Extract the (X, Y) coordinate from the center of the cell holding the provided text.  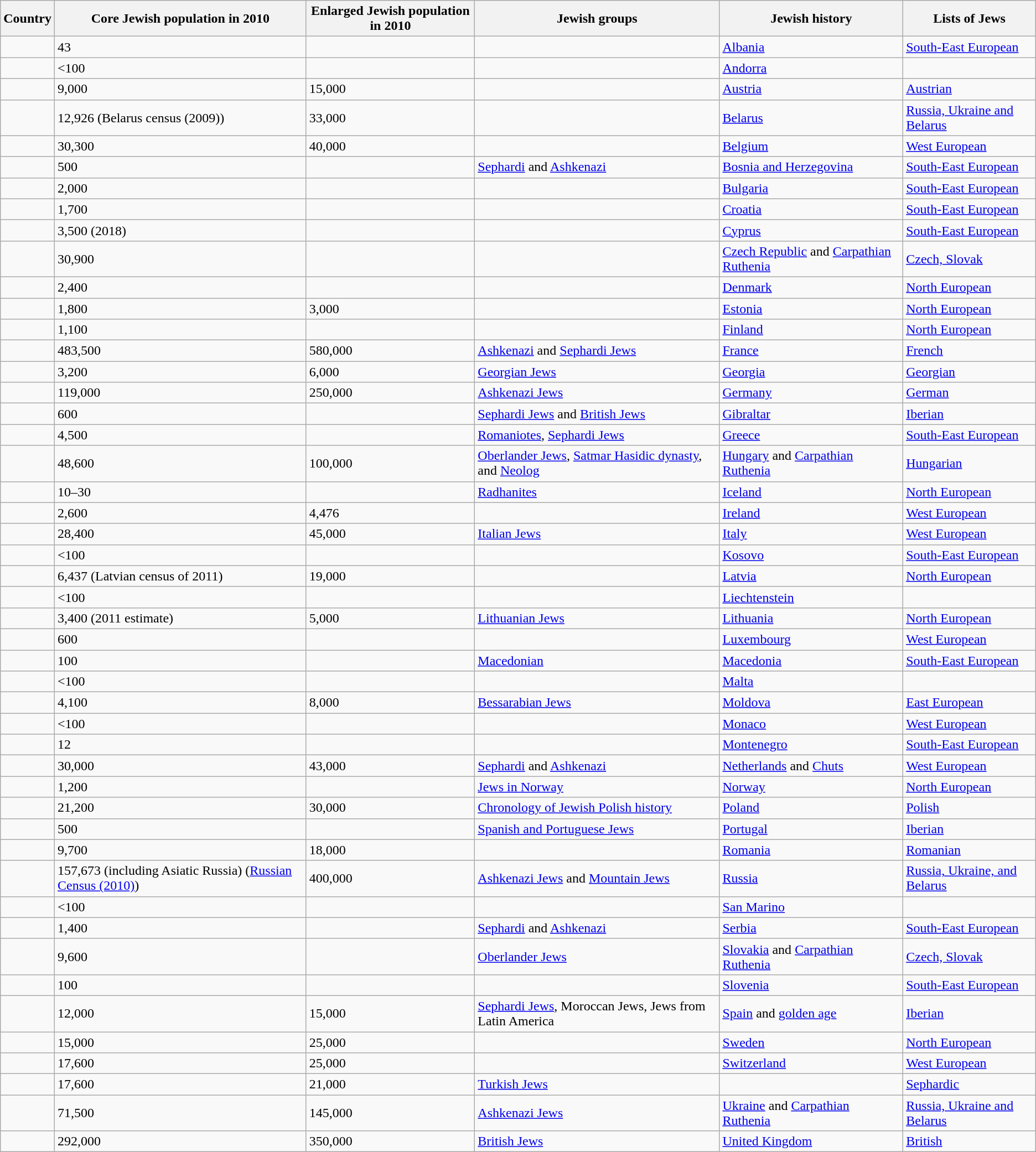
Iceland (811, 492)
Austrian (970, 89)
43,000 (391, 766)
Core Jewish population in 2010 (180, 19)
Ireland (811, 513)
Sweden (811, 1042)
21,200 (180, 808)
19,000 (391, 576)
Czech Republic and Carpathian Ruthenia (811, 259)
Belgium (811, 146)
2,000 (180, 188)
Slovenia (811, 985)
Bosnia and Herzegovina (811, 167)
Polish (970, 808)
Ashkenazi Jews and Mountain Jews (597, 879)
Sephardi Jews, Moroccan Jews, Jews from Latin America (597, 1014)
Georgian Jews (597, 372)
United Kingdom (811, 1141)
6,000 (391, 372)
British Jews (597, 1141)
Romanian (970, 850)
Gibraltar (811, 414)
Lists of Jews (970, 19)
30,300 (180, 146)
Latvia (811, 576)
157,673 (including Asiatic Russia) (Russian Census (2010)) (180, 879)
4,476 (391, 513)
Bulgaria (811, 188)
Italy (811, 534)
12,000 (180, 1014)
100,000 (391, 464)
Chronology of Jewish Polish history (597, 808)
40,000 (391, 146)
12,926 (Belarus census (2009)) (180, 117)
Radhanites (597, 492)
Poland (811, 808)
Hungary and Carpathian Ruthenia (811, 464)
Spain and golden age (811, 1014)
Moldova (811, 703)
Germany (811, 393)
Greece (811, 435)
1,200 (180, 787)
Monaco (811, 724)
350,000 (391, 1141)
1,800 (180, 308)
250,000 (391, 393)
Sephardic (970, 1084)
18,000 (391, 850)
Luxembourg (811, 639)
Croatia (811, 209)
Switzerland (811, 1063)
Lithuanian Jews (597, 618)
28,400 (180, 534)
2,600 (180, 513)
British (970, 1141)
Bessarabian Jews (597, 703)
Jews in Norway (597, 787)
Portugal (811, 829)
Austria (811, 89)
1,400 (180, 928)
Lithuania (811, 618)
48,600 (180, 464)
Italian Jews (597, 534)
400,000 (391, 879)
33,000 (391, 117)
Oberlander Jews (597, 956)
30,900 (180, 259)
Georgia (811, 372)
6,437 (Latvian census of 2011) (180, 576)
Montenegro (811, 745)
21,000 (391, 1084)
Netherlands and Chuts (811, 766)
Romania (811, 850)
French (970, 351)
Country (28, 19)
Cyprus (811, 230)
Jewish groups (597, 19)
Norway (811, 787)
Oberlander Jews, Satmar Hasidic dynasty, and Neolog (597, 464)
San Marino (811, 907)
3,400 (2011 estimate) (180, 618)
Jewish history (811, 19)
Kosovo (811, 555)
Slovakia and Carpathian Ruthenia (811, 956)
8,000 (391, 703)
Sephardi Jews and British Jews (597, 414)
Malta (811, 682)
10–30 (180, 492)
Belarus (811, 117)
2,400 (180, 287)
Liechtenstein (811, 597)
145,000 (391, 1113)
Russia, Ukraine, and Belarus (970, 879)
France (811, 351)
3,200 (180, 372)
Romaniotes, Sephardi Jews (597, 435)
Ukraine and Carpathian Ruthenia (811, 1113)
Macedonian (597, 660)
Spanish and Portuguese Jews (597, 829)
Estonia (811, 308)
292,000 (180, 1141)
1,100 (180, 330)
Turkish Jews (597, 1084)
Hungarian (970, 464)
45,000 (391, 534)
580,000 (391, 351)
Georgian (970, 372)
1,700 (180, 209)
Russia (811, 879)
Denmark (811, 287)
119,000 (180, 393)
Finland (811, 330)
483,500 (180, 351)
12 (180, 745)
3,500 (2018) (180, 230)
German (970, 393)
9,600 (180, 956)
3,000 (391, 308)
71,500 (180, 1113)
4,100 (180, 703)
Enlarged Jewish population in 2010 (391, 19)
43 (180, 47)
Macedonia (811, 660)
9,700 (180, 850)
Serbia (811, 928)
Andorra (811, 68)
East European (970, 703)
9,000 (180, 89)
4,500 (180, 435)
5,000 (391, 618)
Albania (811, 47)
Ashkenazi and Sephardi Jews (597, 351)
